Locate the cell with the specified text and output its [x, y] center coordinate. 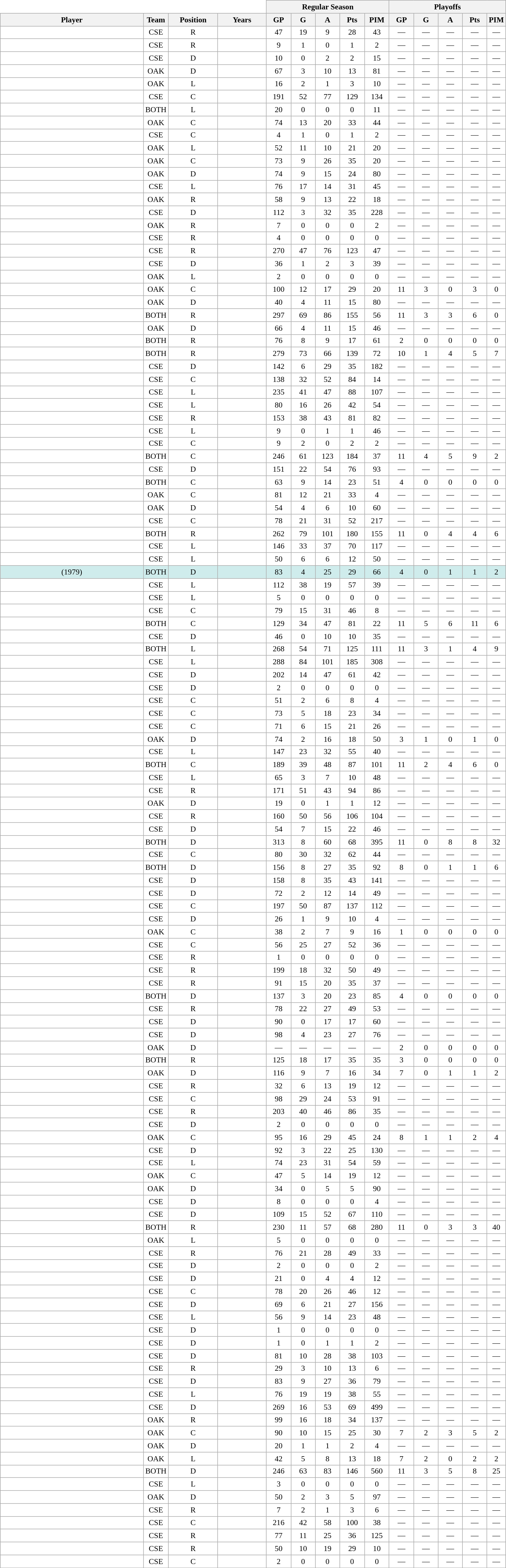
230 [279, 1228]
182 [377, 367]
110 [377, 1215]
Team [156, 20]
279 [279, 354]
138 [279, 379]
95 [279, 1137]
216 [279, 1523]
313 [279, 842]
70 [352, 546]
160 [279, 816]
203 [279, 1112]
235 [279, 392]
Regular Season [328, 7]
560 [377, 1471]
197 [279, 906]
158 [279, 881]
Playoffs [448, 7]
139 [352, 354]
268 [279, 649]
180 [352, 534]
111 [377, 649]
Player [72, 20]
499 [377, 1407]
88 [352, 392]
141 [377, 881]
97 [377, 1497]
41 [303, 392]
270 [279, 251]
199 [279, 970]
99 [279, 1420]
109 [279, 1215]
103 [377, 1356]
82 [377, 418]
151 [279, 470]
65 [279, 778]
269 [279, 1407]
202 [279, 675]
189 [279, 765]
59 [377, 1163]
191 [279, 97]
395 [377, 842]
Years [242, 20]
171 [279, 790]
130 [377, 1150]
117 [377, 546]
262 [279, 534]
288 [279, 662]
106 [352, 816]
104 [377, 816]
85 [377, 996]
116 [279, 1073]
(1979) [72, 572]
297 [279, 315]
107 [377, 392]
228 [377, 212]
147 [279, 752]
153 [279, 418]
94 [352, 790]
280 [377, 1228]
134 [377, 97]
93 [377, 470]
308 [377, 662]
184 [352, 457]
142 [279, 367]
62 [352, 855]
185 [352, 662]
217 [377, 521]
Position [193, 20]
